Identify which cell holds the provided text, then report its (x, y) central coordinate. 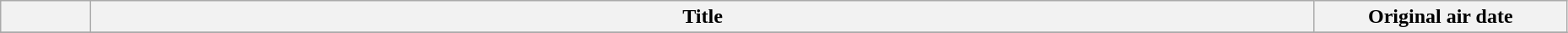
Original air date (1441, 17)
Title (703, 17)
